Return the (x, y) coordinate for the center point of the cell that contains the specified text.  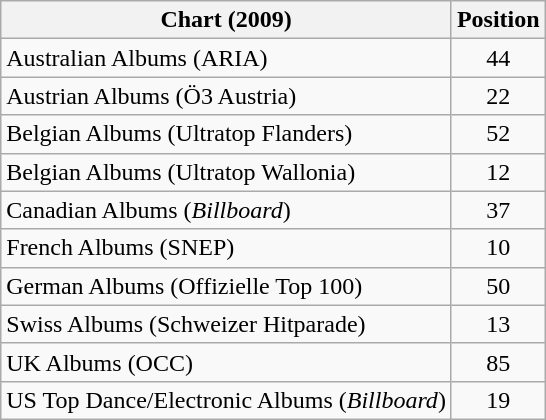
Belgian Albums (Ultratop Flanders) (226, 134)
22 (498, 96)
Position (498, 20)
US Top Dance/Electronic Albums (Billboard) (226, 400)
Austrian Albums (Ö3 Austria) (226, 96)
UK Albums (OCC) (226, 362)
13 (498, 324)
Australian Albums (ARIA) (226, 58)
12 (498, 172)
10 (498, 248)
Swiss Albums (Schweizer Hitparade) (226, 324)
Canadian Albums (Billboard) (226, 210)
50 (498, 286)
44 (498, 58)
Belgian Albums (Ultratop Wallonia) (226, 172)
Chart (2009) (226, 20)
52 (498, 134)
French Albums (SNEP) (226, 248)
85 (498, 362)
19 (498, 400)
German Albums (Offizielle Top 100) (226, 286)
37 (498, 210)
